Scan for the cell matching the given text and deliver its (X, Y) coordinate at center. 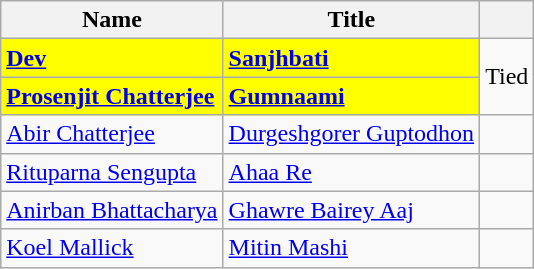
Gumnaami (352, 96)
Anirban Bhattacharya (112, 210)
Koel Mallick (112, 248)
Mitin Mashi (352, 248)
Abir Chatterjee (112, 134)
Ahaa Re (352, 172)
Title (352, 20)
Dev (112, 58)
Prosenjit Chatterjee (112, 96)
Ghawre Bairey Aaj (352, 210)
Rituparna Sengupta (112, 172)
Durgeshgorer Guptodhon (352, 134)
Sanjhbati (352, 58)
Name (112, 20)
Tied (507, 77)
